Locate the cell with the specified text and output its (X, Y) center coordinate. 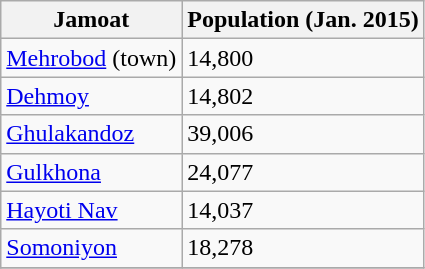
14,800 (303, 58)
Hayoti Nav (92, 210)
Gulkhona (92, 172)
24,077 (303, 172)
14,802 (303, 96)
Dehmoy (92, 96)
Ghulakandoz (92, 134)
Mehrobod (town) (92, 58)
Somoniyon (92, 248)
Population (Jan. 2015) (303, 20)
18,278 (303, 248)
39,006 (303, 134)
Jamoat (92, 20)
14,037 (303, 210)
